Output the [x, y] coordinate of the center of the cell containing the given text.  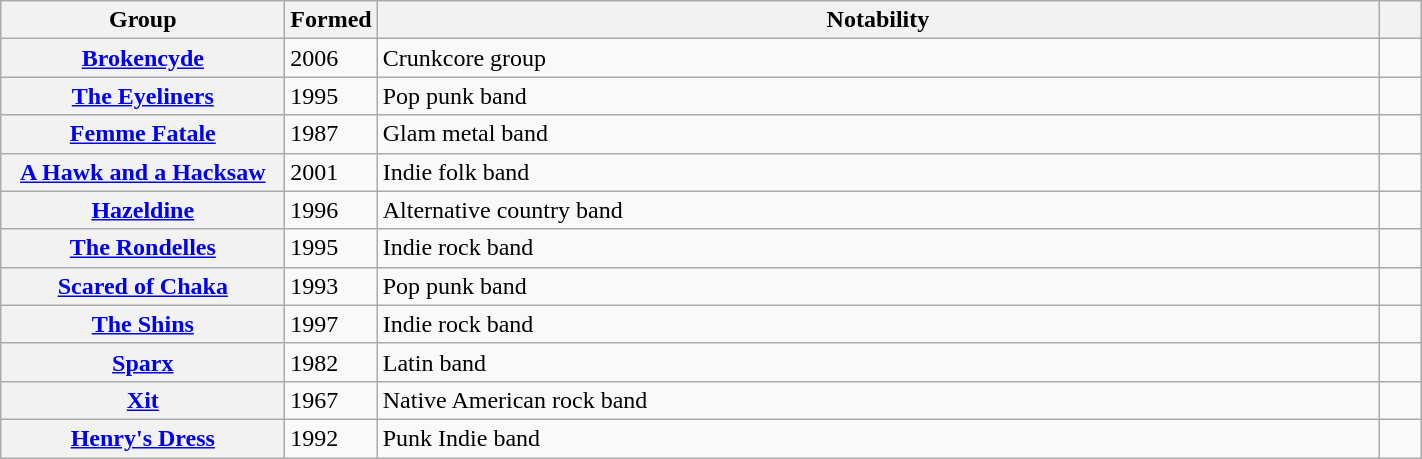
Punk Indie band [878, 438]
Hazeldine [143, 210]
1992 [331, 438]
Alternative country band [878, 210]
Henry's Dress [143, 438]
Latin band [878, 362]
Femme Fatale [143, 134]
The Rondelles [143, 248]
Notability [878, 20]
Scared of Chaka [143, 286]
The Eyeliners [143, 96]
Brokencyde [143, 58]
A Hawk and a Hacksaw [143, 172]
2006 [331, 58]
1967 [331, 400]
Glam metal band [878, 134]
Formed [331, 20]
Sparx [143, 362]
1997 [331, 324]
1987 [331, 134]
Group [143, 20]
Native American rock band [878, 400]
Crunkcore group [878, 58]
1993 [331, 286]
1996 [331, 210]
The Shins [143, 324]
Xit [143, 400]
Indie folk band [878, 172]
1982 [331, 362]
2001 [331, 172]
